Locate the cell with the specified text and output its [X, Y] center coordinate. 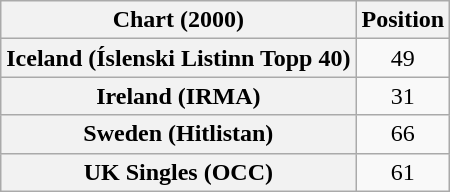
Chart (2000) [178, 20]
UK Singles (OCC) [178, 172]
Ireland (IRMA) [178, 96]
66 [403, 134]
Iceland (Íslenski Listinn Topp 40) [178, 58]
49 [403, 58]
Position [403, 20]
Sweden (Hitlistan) [178, 134]
31 [403, 96]
61 [403, 172]
